Provide the (x, y) coordinate of the cell's center where the given text is located.  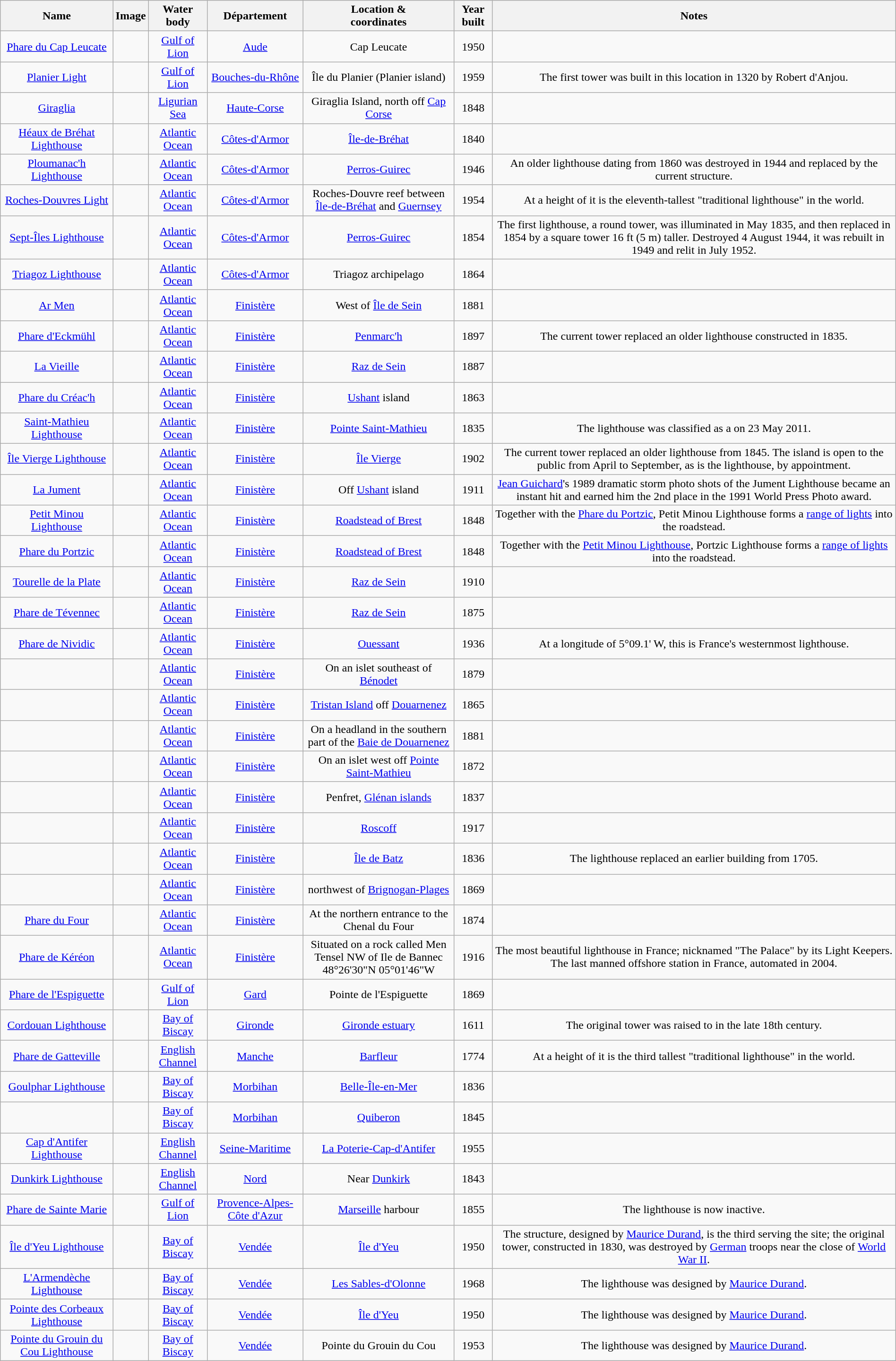
Bouches-du-Rhône (255, 78)
Gard (255, 994)
Phare de l'Espiguette (57, 994)
1874 (474, 921)
northwest of Brignogan-Plages (379, 889)
1911 (474, 490)
At a longitude of 5°09.1' W, this is France's westernmost lighthouse. (694, 644)
Notes (694, 16)
The original tower was raised to in the late 18th century. (694, 1025)
La Poterie-Cap-d'Antifer (379, 1148)
Pointe Saint-Mathieu (379, 428)
Image (130, 16)
Giraglia (57, 108)
At a height of it is the eleventh-tallest "traditional lighthouse" in the world. (694, 200)
Haute-Corse (255, 108)
1959 (474, 78)
1916 (474, 957)
1840 (474, 139)
L'Armendèche Lighthouse (57, 1283)
Aude (255, 46)
1854 (474, 237)
Roches-Douvres Light (57, 200)
Gironde (255, 1025)
Pointe du Grouin du Cou Lighthouse (57, 1345)
Cordouan Lighthouse (57, 1025)
The current tower replaced an older lighthouse constructed in 1835. (694, 336)
Phare du Cap Leucate (57, 46)
At a height of it is the third tallest "traditional lighthouse" in the world. (694, 1056)
The first tower was built in this location in 1320 by Robert d'Anjou. (694, 78)
Phare de Sainte Marie (57, 1210)
1954 (474, 200)
1855 (474, 1210)
Off Ushant island (379, 490)
1946 (474, 169)
La Vieille (57, 367)
Ploumanac'h Lighthouse (57, 169)
Cap d'Antifer Lighthouse (57, 1148)
Sept-Îles Lighthouse (57, 237)
Barfleur (379, 1056)
1887 (474, 367)
Name (57, 16)
Giraglia Island, north off Cap Corse (379, 108)
Phare de Nividic (57, 644)
La Jument (57, 490)
Triagoz Lighthouse (57, 274)
The lighthouse was classified as a on 23 May 2011. (694, 428)
Pointe de l'Espiguette (379, 994)
Tristan Island off Douarnenez (379, 705)
1897 (474, 336)
1845 (474, 1117)
1774 (474, 1056)
West of Île de Sein (379, 305)
Situated on a rock called Men Tensel NW of Ile de Bannec48°26'30"N 05°01'46"W (379, 957)
Pointe du Grouin du Cou (379, 1345)
Seine-Maritime (255, 1148)
Year built (474, 16)
1864 (474, 274)
On an islet southeast of Bénodet (379, 674)
Ar Men (57, 305)
Phare de Tévennec (57, 612)
Penfret, Glénan islands (379, 797)
The lighthouse is now inactive. (694, 1210)
Quiberon (379, 1117)
Phare de Gatteville (57, 1056)
Les Sables-d'Olonne (379, 1283)
Tourelle de la Plate (57, 582)
Pointe des Corbeaux Lighthouse (57, 1315)
Département (255, 16)
Phare du Four (57, 921)
1953 (474, 1345)
1865 (474, 705)
The most beautiful lighthouse in France; nicknamed "The Palace" by its Light Keepers. The last manned offshore station in France, automated in 2004. (694, 957)
Gironde estuary (379, 1025)
Planier Light (57, 78)
1835 (474, 428)
Petit Minou Lighthouse (57, 521)
On a headland in the southern part of the Baie de Douarnenez (379, 735)
Triagoz archipelago (379, 274)
Together with the Phare du Portzic, Petit Minou Lighthouse forms a range of lights into the roadstead. (694, 521)
Île Vierge Lighthouse (57, 459)
On an islet west off Pointe Saint-Mathieu (379, 767)
Ligurian Sea (178, 108)
Marseille harbour (379, 1210)
Phare du Créac'h (57, 397)
Near Dunkirk (379, 1179)
1843 (474, 1179)
1910 (474, 582)
Cap Leucate (379, 46)
1902 (474, 459)
Île de Batz (379, 858)
Ouessant (379, 644)
Goulphar Lighthouse (57, 1087)
Roches-Douvre reef between Île-de-Bréhat and Guernsey (379, 200)
1917 (474, 828)
1611 (474, 1025)
Île du Planier (Planier island) (379, 78)
Location &coordinates (379, 16)
1936 (474, 644)
Dunkirk Lighthouse (57, 1179)
Saint-Mathieu Lighthouse (57, 428)
Phare du Portzic (57, 551)
An older lighthouse dating from 1860 was destroyed in 1944 and replaced by the current structure. (694, 169)
Phare de Kéréon (57, 957)
1837 (474, 797)
1872 (474, 767)
Roscoff (379, 828)
Île d'Yeu Lighthouse (57, 1247)
1875 (474, 612)
Penmarc'h (379, 336)
Belle-Île-en-Mer (379, 1087)
1968 (474, 1283)
At the northern entrance to the Chenal du Four (379, 921)
1955 (474, 1148)
Manche (255, 1056)
Together with the Petit Minou Lighthouse, Portzic Lighthouse forms a range of lights into the roadstead. (694, 551)
Ushant island (379, 397)
Île-de-Bréhat (379, 139)
The lighthouse replaced an earlier building from 1705. (694, 858)
Héaux de Bréhat Lighthouse (57, 139)
1863 (474, 397)
Water body (178, 16)
1879 (474, 674)
Île Vierge (379, 459)
Provence-Alpes-Côte d'Azur (255, 1210)
Phare d'Eckmühl (57, 336)
Nord (255, 1179)
